For the text-containing cell, return its midpoint in (x, y) coordinate format. 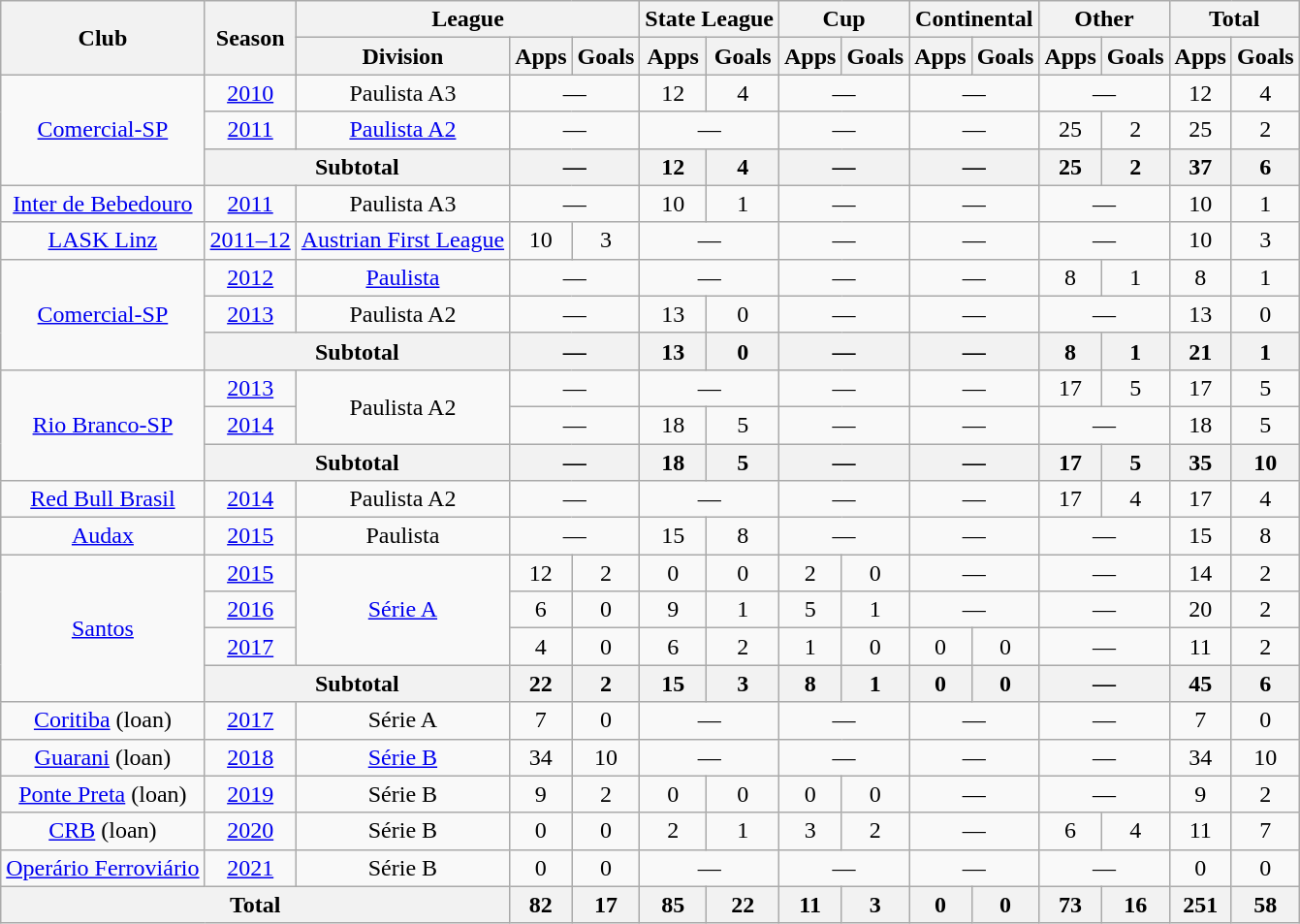
2016 (250, 610)
251 (1200, 905)
Inter de Bebedouro (103, 204)
League (467, 19)
Santos (103, 628)
Continental (974, 19)
16 (1135, 905)
Austrian First League (402, 240)
Red Bull Brasil (103, 499)
Operário Ferroviário (103, 868)
State League (710, 19)
82 (541, 905)
14 (1200, 573)
2010 (250, 93)
Audax (103, 536)
Cup (844, 19)
LASK Linz (103, 240)
35 (1200, 462)
Season (250, 38)
Club (103, 38)
2020 (250, 831)
2011–12 (250, 240)
Rio Branco-SP (103, 425)
20 (1200, 610)
37 (1200, 167)
73 (1070, 905)
Division (402, 56)
21 (1200, 351)
Guarani (loan) (103, 757)
58 (1265, 905)
2012 (250, 277)
85 (673, 905)
Coritiba (loan) (103, 720)
2019 (250, 794)
Other (1104, 19)
CRB (loan) (103, 831)
45 (1200, 684)
Ponte Preta (loan) (103, 794)
2021 (250, 868)
2018 (250, 757)
